Identify which cell holds the provided text, then report its [X, Y] central coordinate. 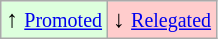
↑ Promoted [54, 20]
↓ Relegated [162, 20]
